For the text-containing cell, return its midpoint in [x, y] coordinate format. 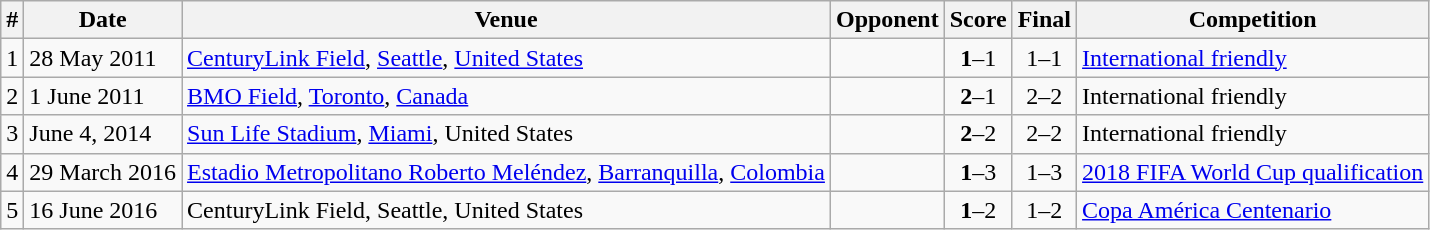
2–1 [978, 96]
BMO Field, Toronto, Canada [506, 96]
June 4, 2014 [103, 134]
Score [978, 20]
16 June 2016 [103, 210]
5 [12, 210]
1 [12, 58]
Final [1044, 20]
Copa América Centenario [1253, 210]
28 May 2011 [103, 58]
4 [12, 172]
2018 FIFA World Cup qualification [1253, 172]
29 March 2016 [103, 172]
3 [12, 134]
2 [12, 96]
Sun Life Stadium, Miami, United States [506, 134]
Date [103, 20]
Venue [506, 20]
# [12, 20]
Estadio Metropolitano Roberto Meléndez, Barranquilla, Colombia [506, 172]
Opponent [887, 20]
1 June 2011 [103, 96]
Competition [1253, 20]
